Extract the [X, Y] coordinate from the center of the cell holding the provided text.  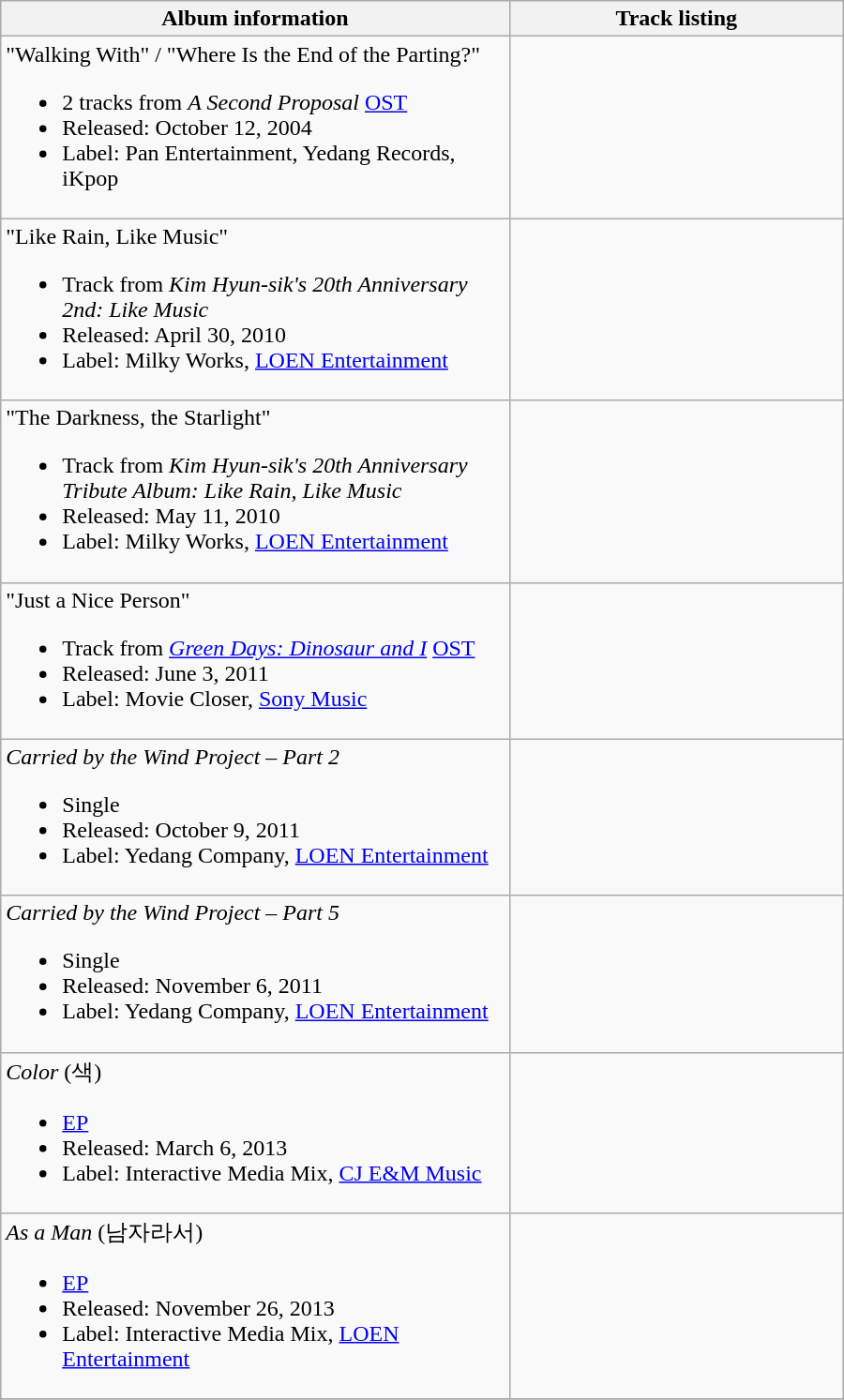
Carried by the Wind Project – Part 5SingleReleased: November 6, 2011Label: Yedang Company, LOEN Entertainment [255, 973]
"Like Rain, Like Music"Track from Kim Hyun-sik's 20th Anniversary 2nd: Like MusicReleased: April 30, 2010Label: Milky Works, LOEN Entertainment [255, 309]
Color (색)EPReleased: March 6, 2013Label: Interactive Media Mix, CJ E&M Music [255, 1133]
Carried by the Wind Project – Part 2SingleReleased: October 9, 2011Label: Yedang Company, LOEN Entertainment [255, 818]
"Just a Nice Person"Track from Green Days: Dinosaur and I OSTReleased: June 3, 2011Label: Movie Closer, Sony Music [255, 660]
Track listing [676, 19]
As a Man (남자라서)EPReleased: November 26, 2013Label: Interactive Media Mix, LOEN Entertainment [255, 1307]
Album information [255, 19]
